Return the [X, Y] coordinate for the center point of the cell that contains the specified text.  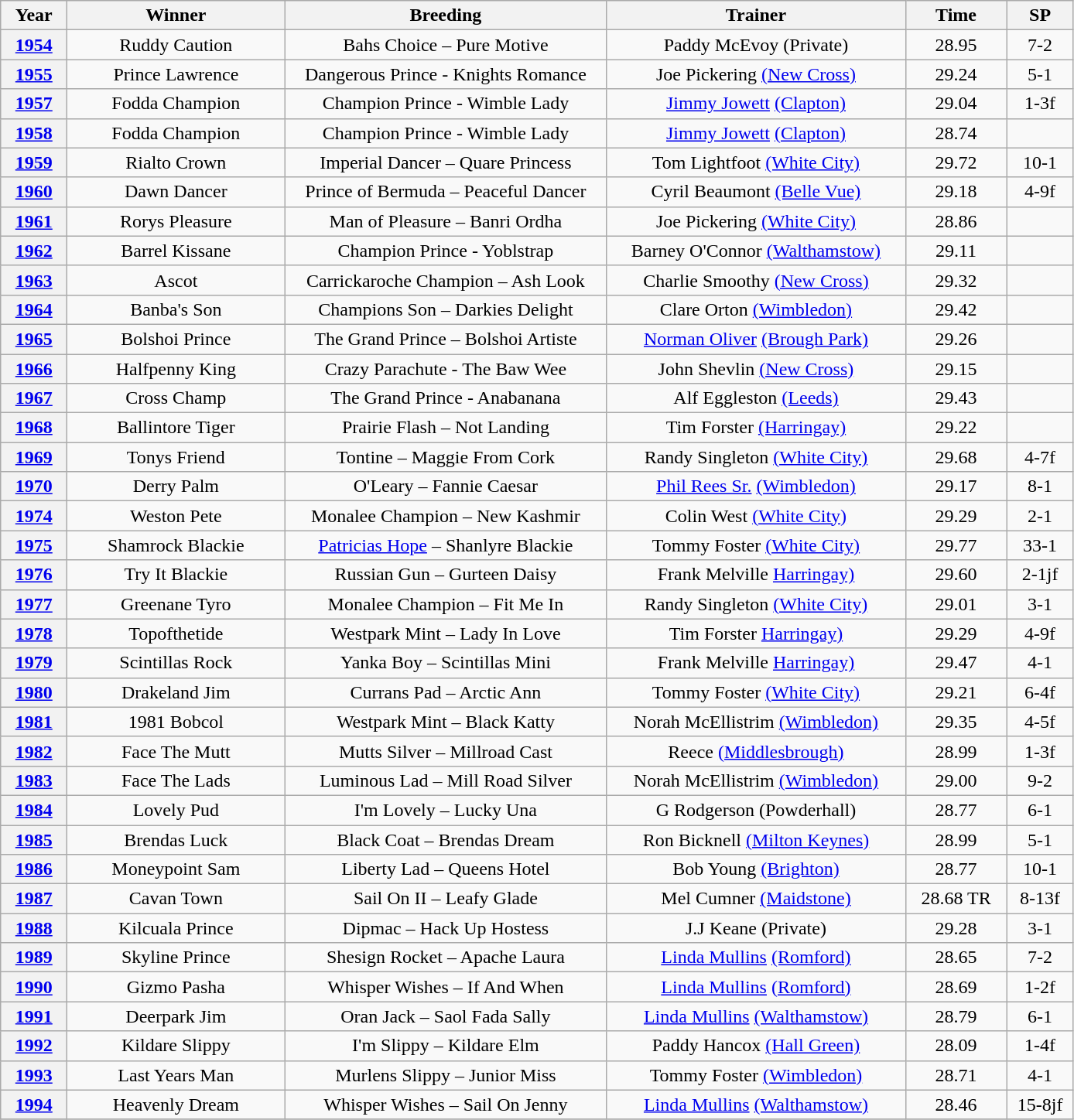
Westpark Mint – Lady In Love [446, 633]
Prince Lawrence [176, 74]
Whisper Wishes – Sail On Jenny [446, 1105]
Ron Bicknell (Milton Keynes) [756, 839]
Cross Champ [176, 398]
Prairie Flash – Not Landing [446, 428]
29.01 [956, 604]
29.21 [956, 692]
Drakeland Jim [176, 692]
28.71 [956, 1075]
Liberty Lad – Queens Hotel [446, 869]
SP [1040, 15]
1988 [34, 928]
Barrel Kissane [176, 251]
Luminous Lad – Mill Road Silver [446, 780]
Kildare Slippy [176, 1046]
Phil Rees Sr. (Wimbledon) [756, 487]
29.22 [956, 428]
1982 [34, 751]
Monalee Champion – New Kashmir [446, 516]
Cyril Beaumont (Belle Vue) [756, 192]
1977 [34, 604]
1969 [34, 457]
1976 [34, 575]
29.11 [956, 251]
Halfpenny King [176, 369]
1978 [34, 633]
Weston Pete [176, 516]
Dipmac – Hack Up Hostess [446, 928]
1966 [34, 369]
I'm Slippy – Kildare Elm [446, 1046]
Murlens Slippy – Junior Miss [446, 1075]
1992 [34, 1046]
1-4f [1040, 1046]
O'Leary – Fannie Caesar [446, 487]
1970 [34, 487]
Tim Forster Harringay) [756, 633]
Shamrock Blackie [176, 545]
28.09 [956, 1046]
J.J Keane (Private) [756, 928]
The Grand Prince – Bolshoi Artiste [446, 339]
1957 [34, 104]
Carrickaroche Champion – Ash Look [446, 280]
1961 [34, 221]
Paddy McEvoy (Private) [756, 45]
Patricias Hope – Shanlyre Blackie [446, 545]
1975 [34, 545]
Bolshoi Prince [176, 339]
Prince of Bermuda – Peaceful Dancer [446, 192]
Try It Blackie [176, 575]
1979 [34, 663]
Rorys Pleasure [176, 221]
Cavan Town [176, 899]
29.26 [956, 339]
Champions Son – Darkies Delight [446, 309]
Kilcuala Prince [176, 928]
29.18 [956, 192]
29.15 [956, 369]
1991 [34, 1016]
8-1 [1040, 487]
Tonys Friend [176, 457]
Sail On II – Leafy Glade [446, 899]
Reece (Middlesbrough) [756, 751]
29.32 [956, 280]
6-4f [1040, 692]
John Shevlin (New Cross) [756, 369]
Ascot [176, 280]
28.68 TR [956, 899]
1985 [34, 839]
Barney O'Connor (Walthamstow) [756, 251]
1986 [34, 869]
Bob Young (Brighton) [756, 869]
Joe Pickering (New Cross) [756, 74]
Currans Pad – Arctic Ann [446, 692]
Deerpark Jim [176, 1016]
Face The Mutt [176, 751]
1962 [34, 251]
29.60 [956, 575]
Mutts Silver – Millroad Cast [446, 751]
Breeding [446, 15]
Greenane Tyro [176, 604]
1964 [34, 309]
Tommy Foster (Wimbledon) [756, 1075]
29.42 [956, 309]
1981 Bobcol [176, 722]
Imperial Dancer – Quare Princess [446, 162]
Face The Lads [176, 780]
1955 [34, 74]
1987 [34, 899]
28.86 [956, 221]
Ballintore Tiger [176, 428]
Colin West (White City) [756, 516]
9-2 [1040, 780]
Dangerous Prince - Knights Romance [446, 74]
1963 [34, 280]
29.17 [956, 487]
Yanka Boy – Scintillas Mini [446, 663]
29.04 [956, 104]
Tom Lightfoot (White City) [756, 162]
Russian Gun – Gurteen Daisy [446, 575]
1960 [34, 192]
1954 [34, 45]
Norman Oliver (Brough Park) [756, 339]
29.72 [956, 162]
Mel Cumner (Maidstone) [756, 899]
Oran Jack – Saol Fada Sally [446, 1016]
Skyline Prince [176, 958]
15-8jf [1040, 1105]
28.69 [956, 987]
2-1 [1040, 516]
29.28 [956, 928]
G Rodgerson (Powderhall) [756, 810]
Crazy Parachute - The Baw Wee [446, 369]
Shesign Rocket – Apache Laura [446, 958]
4-7f [1040, 457]
29.00 [956, 780]
Alf Eggleston (Leeds) [756, 398]
1990 [34, 987]
8-13f [1040, 899]
29.68 [956, 457]
28.46 [956, 1105]
1965 [34, 339]
29.43 [956, 398]
Clare Orton (Wimbledon) [756, 309]
Joe Pickering (White City) [756, 221]
29.35 [956, 722]
Man of Pleasure – Banri Ordha [446, 221]
Ruddy Caution [176, 45]
4-5f [1040, 722]
1974 [34, 516]
28.79 [956, 1016]
Brendas Luck [176, 839]
1989 [34, 958]
1993 [34, 1075]
I'm Lovely – Lucky Una [446, 810]
1-2f [1040, 987]
Tim Forster (Harringay) [756, 428]
Gizmo Pasha [176, 987]
Monalee Champion – Fit Me In [446, 604]
2-1jf [1040, 575]
Year [34, 15]
Champion Prince - Yoblstrap [446, 251]
1980 [34, 692]
1967 [34, 398]
33-1 [1040, 545]
28.65 [956, 958]
29.47 [956, 663]
Lovely Pud [176, 810]
29.24 [956, 74]
Winner [176, 15]
Derry Palm [176, 487]
1984 [34, 810]
Charlie Smoothy (New Cross) [756, 280]
1981 [34, 722]
Dawn Dancer [176, 192]
Topofthetide [176, 633]
Tontine – Maggie From Cork [446, 457]
1994 [34, 1105]
28.74 [956, 133]
Whisper Wishes – If And When [446, 987]
Banba's Son [176, 309]
Westpark Mint – Black Katty [446, 722]
Last Years Man [176, 1075]
Trainer [756, 15]
28.95 [956, 45]
The Grand Prince - Anabanana [446, 398]
29.77 [956, 545]
1968 [34, 428]
Scintillas Rock [176, 663]
Paddy Hancox (Hall Green) [756, 1046]
1983 [34, 780]
Bahs Choice – Pure Motive [446, 45]
Heavenly Dream [176, 1105]
1958 [34, 133]
1959 [34, 162]
Black Coat – Brendas Dream [446, 839]
Rialto Crown [176, 162]
Time [956, 15]
Moneypoint Sam [176, 869]
